For the text-containing cell, return its midpoint in (x, y) coordinate format. 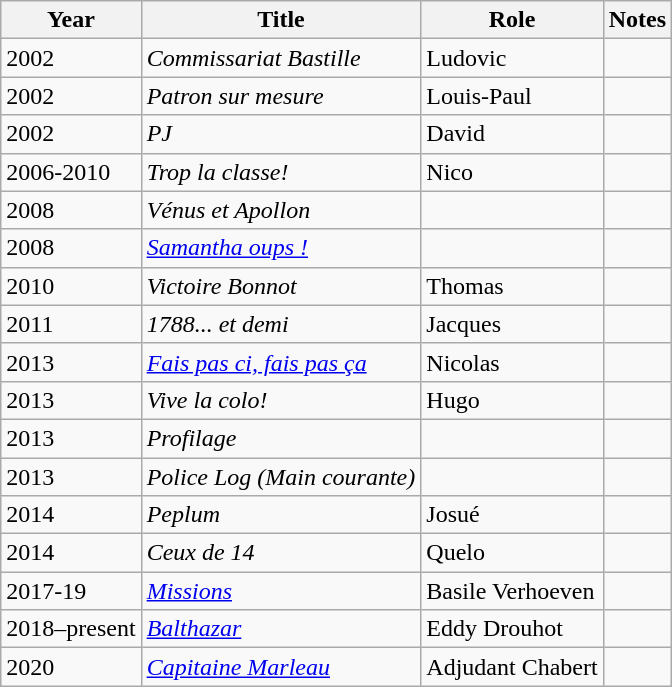
Title (281, 20)
2017-19 (71, 591)
Ceux de 14 (281, 553)
Nico (512, 172)
2020 (71, 667)
Police Log (Main courante) (281, 477)
Jacques (512, 324)
Role (512, 20)
David (512, 134)
Vive la colo! (281, 400)
2010 (71, 286)
Thomas (512, 286)
Basile Verhoeven (512, 591)
PJ (281, 134)
Victoire Bonnot (281, 286)
Louis-Paul (512, 96)
Capitaine Marleau (281, 667)
Profilage (281, 438)
Quelo (512, 553)
Hugo (512, 400)
2018–present (71, 629)
1788... et demi (281, 324)
Missions (281, 591)
Commissariat Bastille (281, 58)
2006-2010 (71, 172)
2011 (71, 324)
Ludovic (512, 58)
Adjudant Chabert (512, 667)
Samantha oups ! (281, 248)
Fais pas ci, fais pas ça (281, 362)
Patron sur mesure (281, 96)
Josué (512, 515)
Peplum (281, 515)
Eddy Drouhot (512, 629)
Balthazar (281, 629)
Vénus et Apollon (281, 210)
Year (71, 20)
Trop la classe! (281, 172)
Nicolas (512, 362)
Notes (637, 20)
